Find where the given text appears and provide that cell's center as (X, Y) coordinate. 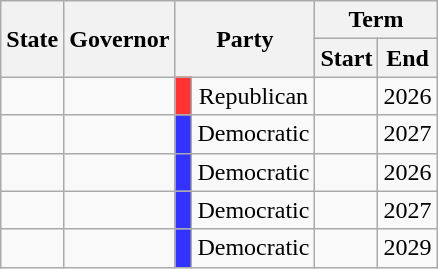
Start (346, 58)
Party (245, 39)
State (32, 39)
Governor (120, 39)
2029 (408, 248)
Republican (254, 96)
End (408, 58)
Term (376, 20)
